Search for the cell housing the specified text and yield its [X, Y] center coordinate. 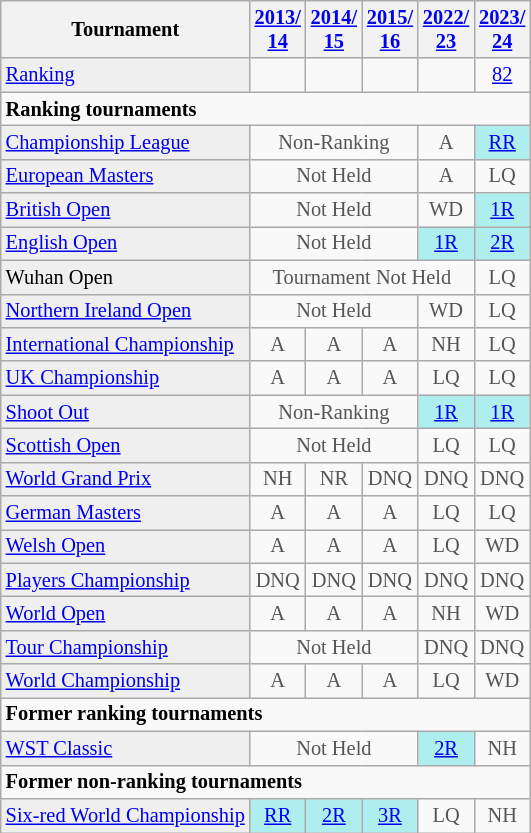
European Masters [126, 176]
Tour Championship [126, 647]
82 [502, 75]
Tournament [126, 29]
3R [390, 815]
Northern Ireland Open [126, 311]
Wuhan Open [126, 277]
2015/16 [390, 29]
2023/24 [502, 29]
World Open [126, 613]
Scottish Open [126, 445]
World Grand Prix [126, 479]
English Open [126, 243]
2013/14 [278, 29]
British Open [126, 210]
Welsh Open [126, 546]
WST Classic [126, 748]
World Championship [126, 681]
German Masters [126, 513]
2022/23 [446, 29]
Shoot Out [126, 412]
Former non-ranking tournaments [266, 782]
Players Championship [126, 580]
International Championship [126, 344]
Former ranking tournaments [266, 714]
Championship League [126, 142]
Tournament Not Held [362, 277]
Six-red World Championship [126, 815]
Ranking [126, 75]
NR [334, 479]
Ranking tournaments [266, 109]
2014/15 [334, 29]
UK Championship [126, 378]
